Locate the cell with the specified text and output its (x, y) center coordinate. 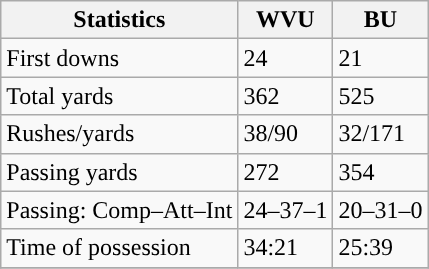
BU (380, 20)
362 (286, 96)
25:39 (380, 248)
21 (380, 58)
First downs (120, 58)
20–31–0 (380, 210)
272 (286, 172)
354 (380, 172)
38/90 (286, 134)
Passing yards (120, 172)
24 (286, 58)
24–37–1 (286, 210)
34:21 (286, 248)
Rushes/yards (120, 134)
WVU (286, 20)
Time of possession (120, 248)
Passing: Comp–Att–Int (120, 210)
Statistics (120, 20)
32/171 (380, 134)
Total yards (120, 96)
525 (380, 96)
